Find where the given text appears and provide that cell's center as (x, y) coordinate. 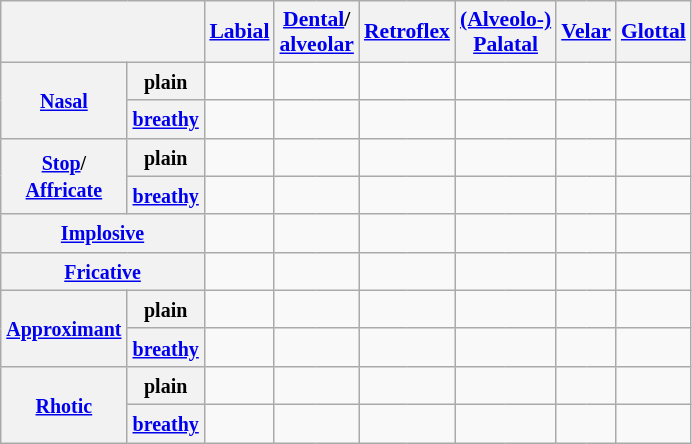
Velar (586, 32)
Labial (239, 32)
Rhotic (64, 404)
(Alveolo-)Palatal (506, 32)
Implosive (103, 233)
Approximant (64, 328)
Fricative (103, 271)
Glottal (654, 32)
Dental/alveolar (316, 32)
Retroflex (407, 32)
Stop/Affricate (64, 176)
Nasal (64, 100)
